Provide the (X, Y) coordinate of the cell's center where the given text is located.  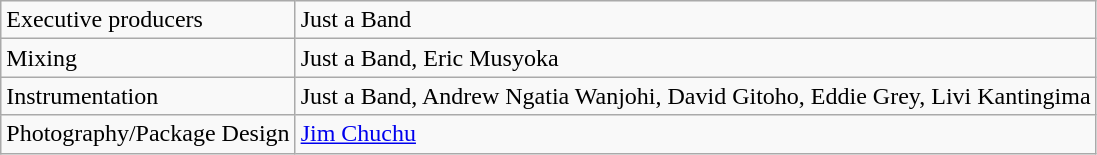
Executive producers (148, 20)
Instrumentation (148, 96)
Just a Band (696, 20)
Just a Band, Andrew Ngatia Wanjohi, David Gitoho, Eddie Grey, Livi Kantingima (696, 96)
Photography/Package Design (148, 134)
Jim Chuchu (696, 134)
Mixing (148, 58)
Just a Band, Eric Musyoka (696, 58)
